From the cell containing the given text, extract its center point as (X, Y) coordinate. 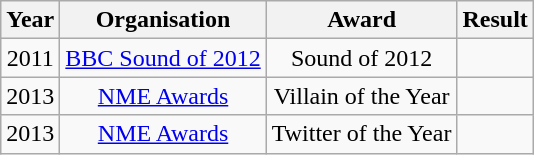
2011 (30, 58)
Villain of the Year (362, 96)
Organisation (163, 20)
BBC Sound of 2012 (163, 58)
Twitter of the Year (362, 134)
Award (362, 20)
Year (30, 20)
Result (495, 20)
Sound of 2012 (362, 58)
